Return (x, y) of the center of cell containing provided text 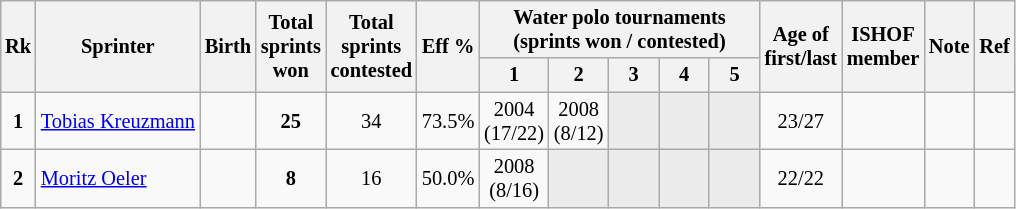
Tobias Kreuzmann (118, 121)
Birth (228, 46)
Rk (18, 46)
4 (684, 75)
Totalsprintscontested (372, 46)
22/22 (801, 178)
Note (949, 46)
ISHOFmember (883, 46)
23/27 (801, 121)
16 (372, 178)
Age offirst/last (801, 46)
Ref (994, 46)
Water polo tournaments(sprints won / contested) (620, 29)
2008(8/16) (514, 178)
5 (734, 75)
34 (372, 121)
50.0% (448, 178)
Totalsprintswon (291, 46)
Sprinter (118, 46)
8 (291, 178)
2004(17/22) (514, 121)
2008(8/12) (579, 121)
73.5% (448, 121)
Moritz Oeler (118, 178)
Eff % (448, 46)
3 (633, 75)
25 (291, 121)
